Find where the given text appears and provide that cell's center as (X, Y) coordinate. 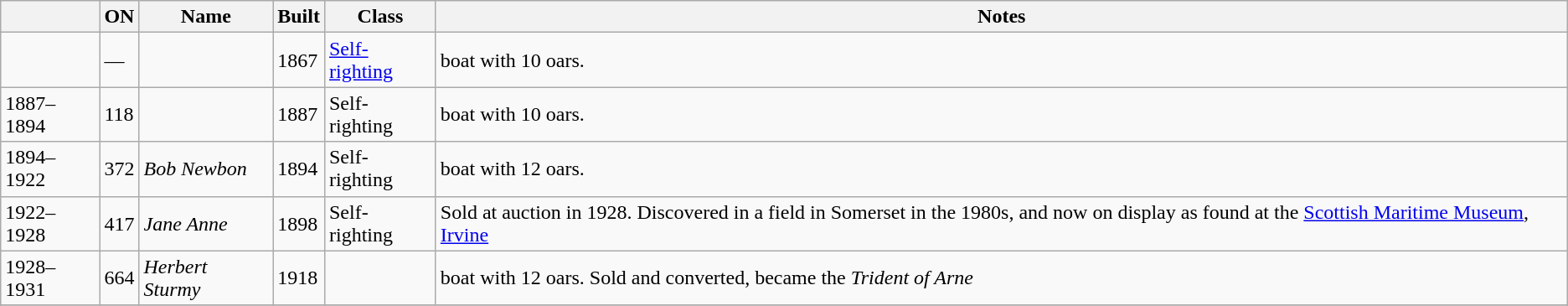
1887–1894 (50, 114)
Class (380, 17)
Notes (1002, 17)
664 (119, 278)
1922–1928 (50, 223)
1928–1931 (50, 278)
1894 (299, 169)
1867 (299, 60)
boat with 12 oars. Sold and converted, became the Trident of Arne (1002, 278)
Jane Anne (206, 223)
ON (119, 17)
Name (206, 17)
118 (119, 114)
Built (299, 17)
372 (119, 169)
— (119, 60)
boat with 12 oars. (1002, 169)
1894–1922 (50, 169)
1918 (299, 278)
1898 (299, 223)
1887 (299, 114)
Sold at auction in 1928. Discovered in a field in Somerset in the 1980s, and now on display as found at the Scottish Maritime Museum, Irvine (1002, 223)
417 (119, 223)
Bob Newbon (206, 169)
Herbert Sturmy (206, 278)
